Locate the cell with the specified text and output its (x, y) center coordinate. 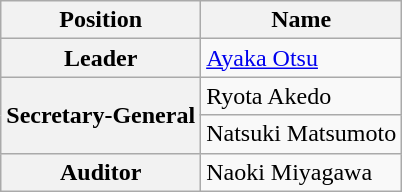
Ayaka Otsu (302, 58)
Name (302, 20)
Leader (101, 58)
Ryota Akedo (302, 96)
Naoki Miyagawa (302, 172)
Position (101, 20)
Secretary-General (101, 115)
Natsuki Matsumoto (302, 134)
Auditor (101, 172)
